Locate the cell with the specified text and output its [X, Y] center coordinate. 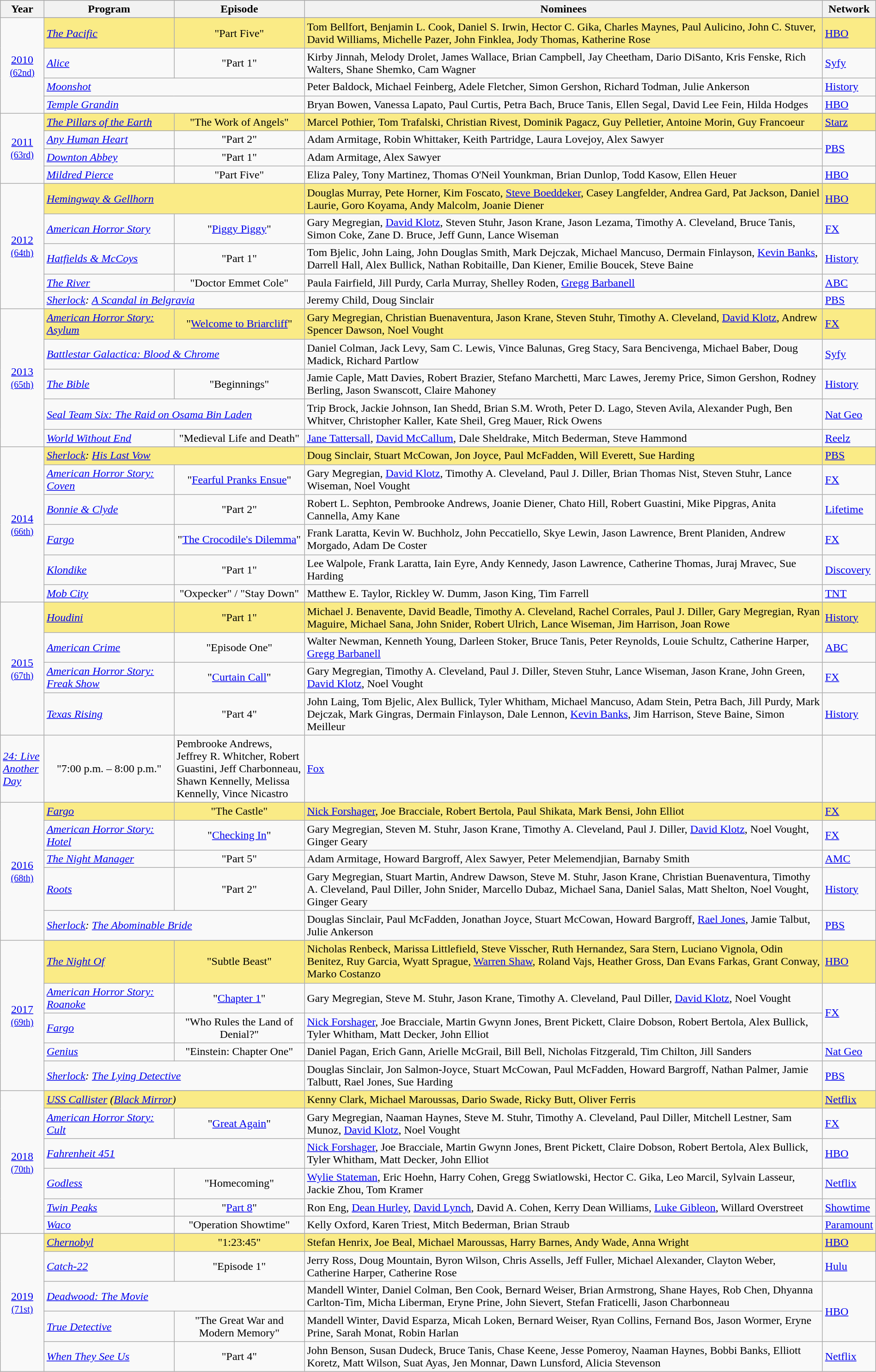
TNT [849, 593]
Temple Grandin [174, 104]
"The Crocodile's Dilemma" [239, 540]
"Piggy Piggy" [239, 228]
Fox [564, 769]
2017(69th) [22, 1016]
Paramount [849, 1225]
Hulu [849, 1266]
"Great Again" [239, 1123]
Sherlock: The Abominable Bride [174, 925]
"Part 5" [239, 859]
The River [109, 282]
American Horror Story: Asylum [109, 324]
2018(70th) [22, 1162]
Reelz [849, 438]
"The Great War and Modern Memory" [239, 1326]
Mildred Pierce [109, 175]
2014(66th) [22, 524]
World Without End [109, 438]
Program [109, 9]
"Chapter 1" [239, 998]
Deadwood: The Movie [174, 1297]
"Who Rules the Land of Denial?" [239, 1028]
Marcel Pothier, Tom Trafalski, Christian Rivest, Dominik Pagacz, Guy Pelletier, Antoine Morin, Guy Francoeur [564, 122]
Hatfields & McCoys [109, 259]
Stefan Henrix, Joe Beal, Michael Maroussas, Harry Barnes, Andy Wade, Anna Wright [564, 1243]
Walter Newman, Kenneth Young, Darleen Stoker, Bruce Tanis, Peter Reynolds, Louie Schultz, Catherine Harper, Gregg Barbanell [564, 647]
Ron Eng, Dean Hurley, David Lynch, David A. Cohen, Kerry Dean Williams, Luke Gibleon, Willard Overstreet [564, 1207]
"Fearful Pranks Ensue" [239, 480]
Douglas Sinclair, Paul McFadden, Jonathan Joyce, Stuart McCowan, Howard Bargroff, Rael Jones, Jamie Talbut, Julie Ankerson [564, 925]
"1:23:45" [239, 1243]
Nick Forshager, Joe Bracciale, Robert Bertola, Paul Shikata, Mark Bensi, John Elliot [564, 811]
Mob City [109, 593]
Houdini [109, 617]
Mandell Winter, David Esparza, Micah Loken, Bernard Weiser, Ryan Collins, Fernand Bos, Jason Wormer, Eryne Prine, Sarah Monat, Robin Harlan [564, 1326]
"Welcome to Briarcliff" [239, 324]
Lee Walpole, Frank Laratta, Iain Eyre, Andy Kennedy, Jason Lawrence, Catherine Thomas, Juraj Mravec, Sue Harding [564, 569]
Gary Megregian, Christian Buenaventura, Jason Krane, Steven Stuhr, Timothy A. Cleveland, David Klotz, Andrew Spencer Dawson, Noel Vought [564, 324]
Gary Megregian, David Klotz, Timothy A. Cleveland, Paul J. Diller, Brian Thomas Nist, Steven Stuhr, Lance Wiseman, Noel Vought [564, 480]
"Beginnings" [239, 384]
Chernobyl [109, 1243]
2011(63rd) [22, 148]
Nominees [564, 9]
24: Live Another Day [22, 769]
American Horror Story [109, 228]
"Part 8" [239, 1207]
Jane Tattersall, David McCallum, Dale Sheldrake, Mitch Bederman, Steve Hammond [564, 438]
Twin Peaks [109, 1207]
Klondike [109, 569]
Episode [239, 9]
Adam Armitage, Alex Sawyer [564, 157]
USS Callister (Black Mirror) [174, 1099]
Sherlock: A Scandal in Belgravia [174, 300]
The Bible [109, 384]
"7:00 p.m. – 8:00 p.m." [109, 769]
Downton Abbey [109, 157]
American Horror Story: Hotel [109, 835]
"Checking In" [239, 835]
When They See Us [109, 1357]
The Pillars of the Earth [109, 122]
Moonshot [174, 87]
Robert L. Sephton, Pembrooke Andrews, Joanie Diener, Chato Hill, Robert Guastini, Mike Pipgras, Anita Cannella, Amy Kane [564, 509]
Network [849, 9]
American Crime [109, 647]
AMC [849, 859]
American Horror Story: Freak Show [109, 677]
American Horror Story: Coven [109, 480]
"The Castle" [239, 811]
"Operation Showtime" [239, 1225]
Bonnie & Clyde [109, 509]
Sherlock: The Lying Detective [174, 1076]
Douglas Sinclair, Jon Salmon-Joyce, Stuart McCowan, Paul McFadden, Howard Bargroff, Nathan Palmer, Jamie Talbutt, Rael Jones, Sue Harding [564, 1076]
"Oxpecker" / "Stay Down" [239, 593]
"Episode One" [239, 647]
"Medieval Life and Death" [239, 438]
Sherlock: His Last Vow [174, 456]
"Episode 1" [239, 1266]
Roots [109, 889]
Battlestar Galactica: Blood & Chrome [174, 354]
Discovery [849, 569]
2019(71st) [22, 1303]
"Doctor Emmet Cole" [239, 282]
Starz [849, 122]
Eliza Paley, Tony Martinez, Thomas O'Neil Younkman, Brian Dunlop, Todd Kasow, Ellen Heuer [564, 175]
The Night Of [109, 962]
Waco [109, 1225]
Texas Rising [109, 713]
Gary Megregian, Steven M. Stuhr, Jason Krane, Timothy A. Cleveland, Paul J. Diller, David Klotz, Noel Vought, Ginger Geary [564, 835]
Year [22, 9]
Seal Team Six: The Raid on Osama Bin Laden [174, 414]
Doug Sinclair, Stuart McCowan, Jon Joyce, Paul McFadden, Will Everett, Sue Harding [564, 456]
Gary Megregian, Naaman Haynes, Steve M. Stuhr, Timothy A. Cleveland, Paul Diller, Mitchell Lestner, Sam Munoz, David Klotz, Noel Vought [564, 1123]
Any Human Heart [109, 140]
Kelly Oxford, Karen Triest, Mitch Bederman, Brian Straub [564, 1225]
2015(67th) [22, 668]
Jerry Ross, Doug Mountain, Byron Wilson, Chris Assells, Jeff Fuller, Michael Alexander, Clayton Weber, Catherine Harper, Catherine Rose [564, 1266]
Bryan Bowen, Vanessa Lapato, Paul Curtis, Petra Bach, Bruce Tanis, Ellen Segal, David Lee Fein, Hilda Hodges [564, 104]
"Curtain Call" [239, 677]
Kenny Clark, Michael Maroussas, Dario Swade, Ricky Butt, Oliver Ferris [564, 1099]
Adam Armitage, Robin Whittaker, Keith Partridge, Laura Lovejoy, Alex Sawyer [564, 140]
"The Work of Angels" [239, 122]
Frank Laratta, Kevin W. Buchholz, John Peccatiello, Skye Lewin, Jason Lawrence, Brent Planiden, Andrew Morgado, Adam De Coster [564, 540]
Catch-22 [109, 1266]
Matthew E. Taylor, Rickley W. Dumm, Jason King, Tim Farrell [564, 593]
"Homecoming" [239, 1183]
Peter Baldock, Michael Feinberg, Adele Fletcher, Simon Gershon, Richard Todman, Julie Ankerson [564, 87]
Genius [109, 1052]
Lifetime [849, 509]
Pembrooke Andrews, Jeffrey R. Whitcher, Robert Guastini, Jeff Charbonneau, Shawn Kennelly, Melissa Kennelly, Vince Nicastro [239, 769]
Showtime [849, 1207]
American Horror Story: Cult [109, 1123]
Daniel Colman, Jack Levy, Sam C. Lewis, Vince Balunas, Greg Stacy, Sara Bencivenga, Michael Baber, Doug Madick, Richard Partlow [564, 354]
The Night Manager [109, 859]
Kirby Jinnah, Melody Drolet, James Wallace, Brian Campbell, Jay Cheetham, Dario DiSanto, Kris Fenske, Rich Walters, Shane Shemko, Cam Wagner [564, 63]
The Pacific [109, 33]
2016(68th) [22, 872]
Paula Fairfield, Jill Purdy, Carla Murray, Shelley Roden, Gregg Barbanell [564, 282]
2013(65th) [22, 378]
Gary Megregian, Timothy A. Cleveland, Paul J. Diller, Steven Stuhr, Lance Wiseman, Jason Krane, John Green, David Klotz, Noel Vought [564, 677]
True Detective [109, 1326]
Adam Armitage, Howard Bargroff, Alex Sawyer, Peter Melemendjian, Barnaby Smith [564, 859]
Fahrenheit 451 [174, 1153]
Hemingway & Gellhorn [174, 199]
Godless [109, 1183]
2012(64th) [22, 246]
American Horror Story: Roanoke [109, 998]
Jeremy Child, Doug Sinclair [564, 300]
2010(62nd) [22, 66]
Gary Megregian, Steve M. Stuhr, Jason Krane, Timothy A. Cleveland, Paul Diller, David Klotz, Noel Vought [564, 998]
Jamie Caple, Matt Davies, Robert Brazier, Stefano Marchetti, Marc Lawes, Jeremy Price, Simon Gershon, Rodney Berling, Jason Swanscott, Claire Mahoney [564, 384]
Alice [109, 63]
Wylie Stateman, Eric Hoehn, Harry Cohen, Gregg Swiatlowski, Hector C. Gika, Leo Marcil, Sylvain Lasseur, Jackie Zhou, Tom Kramer [564, 1183]
"Einstein: Chapter One" [239, 1052]
Daniel Pagan, Erich Gann, Arielle McGrail, Bill Bell, Nicholas Fitzgerald, Tim Chilton, Jill Sanders [564, 1052]
"Subtle Beast" [239, 962]
